For the text-containing cell, return its midpoint in [x, y] coordinate format. 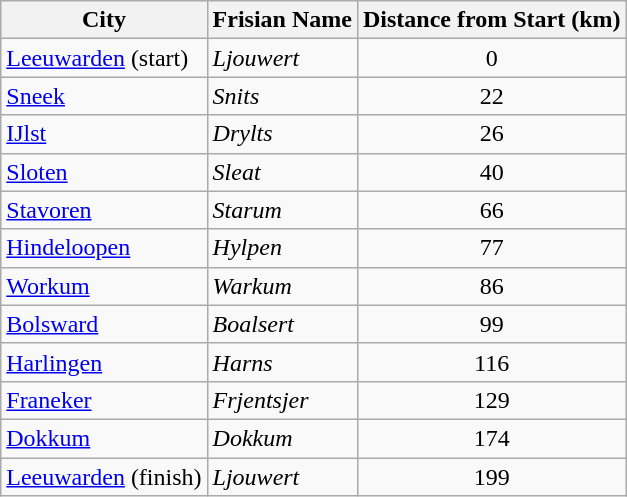
40 [492, 172]
Sleat [282, 172]
Hindeloopen [104, 248]
99 [492, 324]
Distance from Start (km) [492, 20]
22 [492, 96]
Harns [282, 362]
66 [492, 210]
Sneek [104, 96]
174 [492, 438]
77 [492, 248]
Workum [104, 286]
199 [492, 477]
129 [492, 400]
26 [492, 134]
Hylpen [282, 248]
86 [492, 286]
Frjentsjer [282, 400]
IJlst [104, 134]
Warkum [282, 286]
Drylts [282, 134]
Frisian Name [282, 20]
Stavoren [104, 210]
Bolsward [104, 324]
Leeuwarden (finish) [104, 477]
Franeker [104, 400]
Snits [282, 96]
City [104, 20]
Starum [282, 210]
Harlingen [104, 362]
Boalsert [282, 324]
0 [492, 58]
116 [492, 362]
Leeuwarden (start) [104, 58]
Sloten [104, 172]
